Determine the (x, y) coordinate at the center of the cell enclosing the given text.  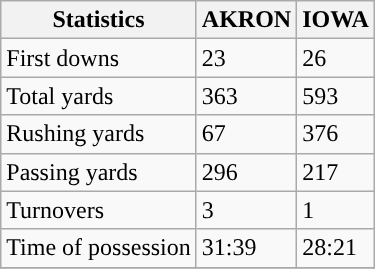
28:21 (336, 248)
1 (336, 210)
IOWA (336, 20)
Rushing yards (99, 134)
Total yards (99, 96)
296 (246, 172)
363 (246, 96)
26 (336, 58)
593 (336, 96)
Time of possession (99, 248)
Turnovers (99, 210)
AKRON (246, 20)
3 (246, 210)
31:39 (246, 248)
Statistics (99, 20)
First downs (99, 58)
376 (336, 134)
23 (246, 58)
67 (246, 134)
Passing yards (99, 172)
217 (336, 172)
